Return [x, y] of the center of cell containing provided text 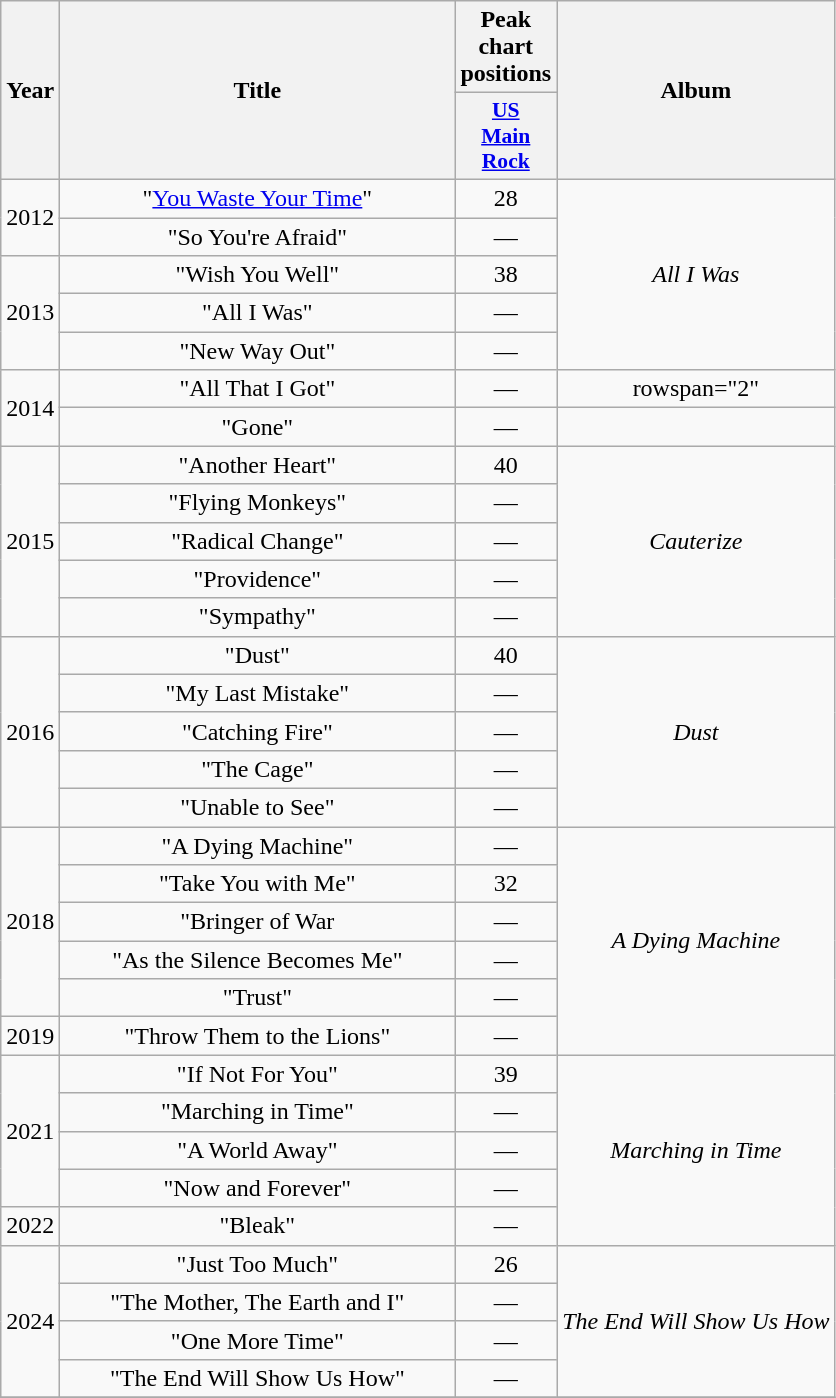
Peak chart positions [506, 47]
USMain Rock [506, 136]
"Throw Them to the Lions" [258, 1036]
2013 [30, 313]
A Dying Machine [696, 940]
"Gone" [258, 427]
2016 [30, 731]
"Trust" [258, 998]
"If Not For You" [258, 1074]
"Radical Change" [258, 541]
2014 [30, 408]
38 [506, 275]
"Wish You Well" [258, 275]
"Unable to See" [258, 807]
Cauterize [696, 541]
"Just Too Much" [258, 1264]
"You Waste Your Time" [258, 198]
"My Last Mistake" [258, 693]
2019 [30, 1036]
28 [506, 198]
"The Cage" [258, 769]
2024 [30, 1321]
39 [506, 1074]
rowspan="2" [696, 389]
"As the Silence Becomes Me" [258, 960]
"Bleak" [258, 1226]
"Catching Fire" [258, 731]
"One More Time" [258, 1340]
Marching in Time [696, 1150]
The End Will Show Us How [696, 1321]
32 [506, 884]
"Dust" [258, 655]
"So You're Afraid" [258, 237]
"Now and Forever" [258, 1188]
2022 [30, 1226]
"The Mother, The Earth and I" [258, 1302]
Title [258, 90]
Album [696, 90]
2021 [30, 1131]
All I Was [696, 274]
"All I Was" [258, 313]
"Bringer of War [258, 922]
"Another Heart" [258, 465]
Year [30, 90]
"Marching in Time" [258, 1112]
"Sympathy" [258, 617]
"Flying Monkeys" [258, 503]
2015 [30, 541]
"A Dying Machine" [258, 845]
"All That I Got" [258, 389]
"New Way Out" [258, 351]
2012 [30, 217]
"Take You with Me" [258, 884]
26 [506, 1264]
"Providence" [258, 579]
"A World Away" [258, 1150]
"The End Will Show Us How" [258, 1378]
Dust [696, 731]
2018 [30, 921]
